Provide the (X, Y) coordinate of the cell's center where the given text is located.  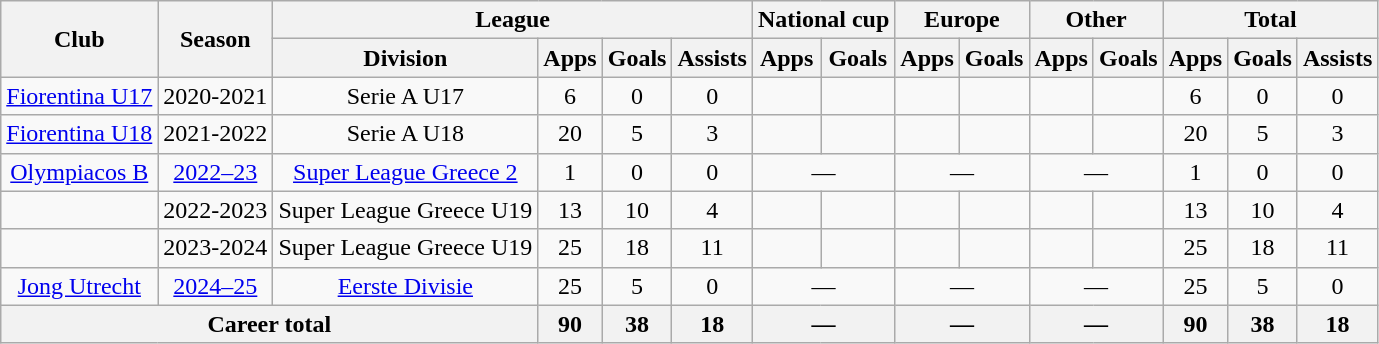
Europe (962, 20)
2021-2022 (216, 134)
Jong Utrecht (80, 286)
Super League Greece 2 (406, 172)
Other (1096, 20)
Fiorentina U18 (80, 134)
Season (216, 39)
Eerste Divisie (406, 286)
National cup (823, 20)
Serie A U18 (406, 134)
2023-2024 (216, 248)
Fiorentina U17 (80, 96)
2020-2021 (216, 96)
Serie A U17 (406, 96)
Division (406, 58)
2022-2023 (216, 210)
2022–23 (216, 172)
2024–25 (216, 286)
Olympiacos B (80, 172)
Club (80, 39)
League (513, 20)
Total (1270, 20)
Career total (270, 324)
